Pinpoint the cell where the given text exists, returning its [X, Y] midpoint coordinate. 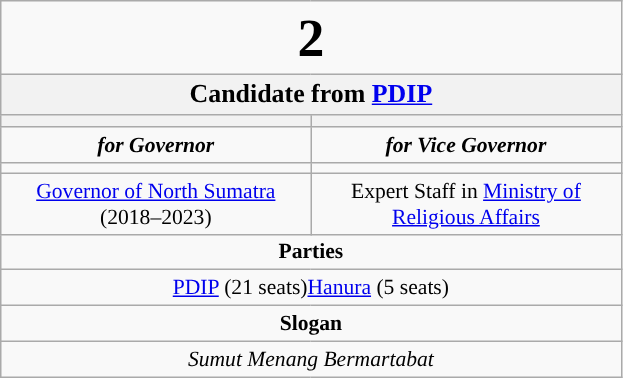
PDIP (21 seats)Hanura (5 seats) [311, 288]
for Vice Governor [466, 146]
2 [311, 38]
for Governor [156, 146]
Expert Staff in Ministry of Religious Affairs [466, 204]
Governor of North Sumatra (2018–2023) [156, 204]
Slogan [311, 324]
Candidate from PDIP [311, 94]
Sumut Menang Bermartabat [311, 359]
Parties [311, 252]
